Locate the cell with the specified text and output its (x, y) center coordinate. 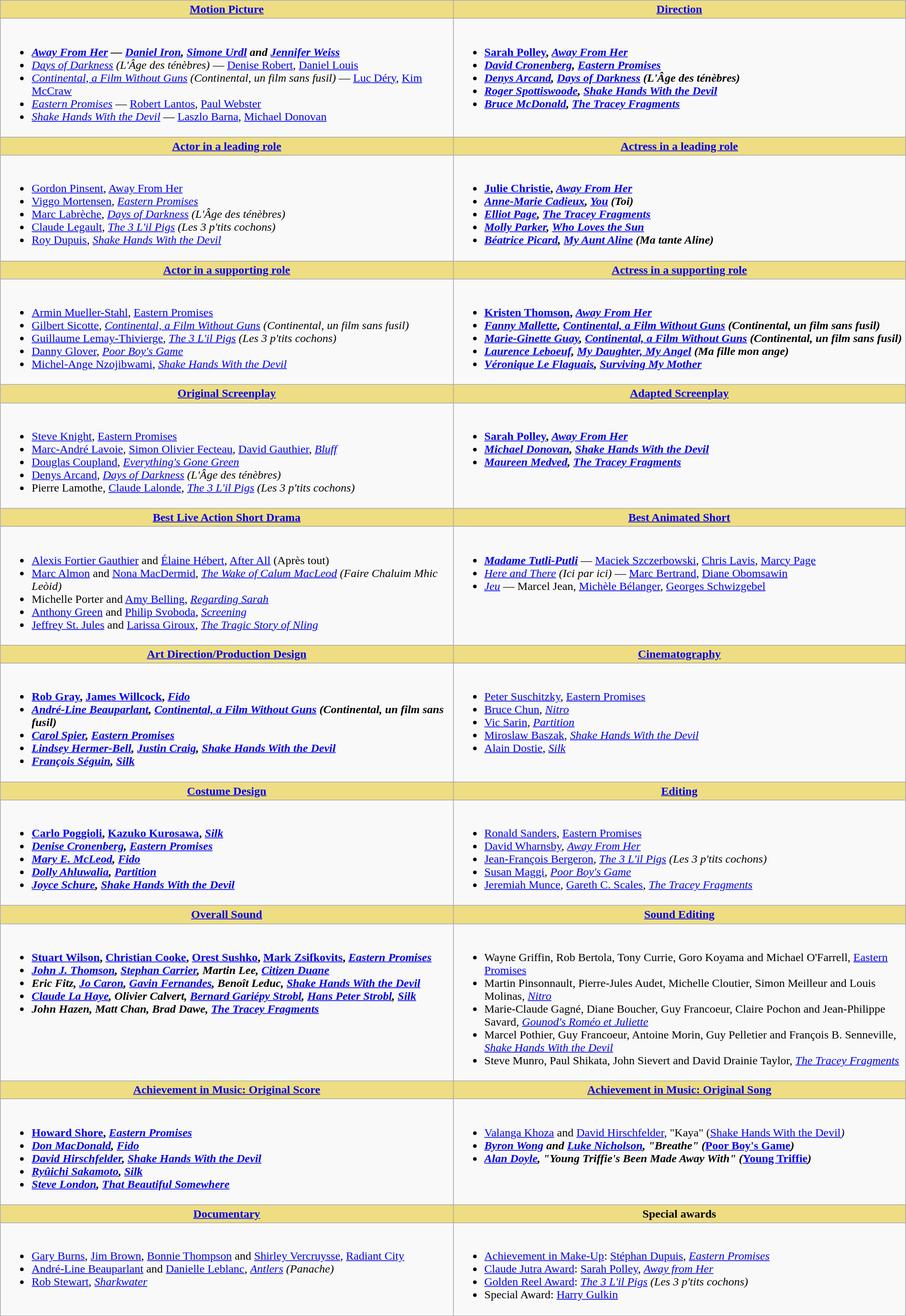
Actor in a supporting role (226, 270)
Documentary (226, 1214)
Editing (679, 791)
Overall Sound (226, 915)
Cinematography (679, 654)
Direction (679, 10)
Costume Design (226, 791)
Actress in a leading role (679, 146)
Art Direction/Production Design (226, 654)
Peter Suschitzky, Eastern PromisesBruce Chun, NitroVic Sarin, PartitionMiroslaw Baszak, Shake Hands With the DevilAlain Dostie, Silk (679, 722)
Sound Editing (679, 915)
Actress in a supporting role (679, 270)
Sarah Polley, Away From HerMichael Donovan, Shake Hands With the DevilMaureen Medved, The Tracey Fragments (679, 456)
Best Live Action Short Drama (226, 517)
Actor in a leading role (226, 146)
Special awards (679, 1214)
Adapted Screenplay (679, 394)
Original Screenplay (226, 394)
Best Animated Short (679, 517)
Motion Picture (226, 10)
Achievement in Music: Original Score (226, 1090)
Achievement in Music: Original Song (679, 1090)
